Return [X, Y] of the center of cell containing provided text 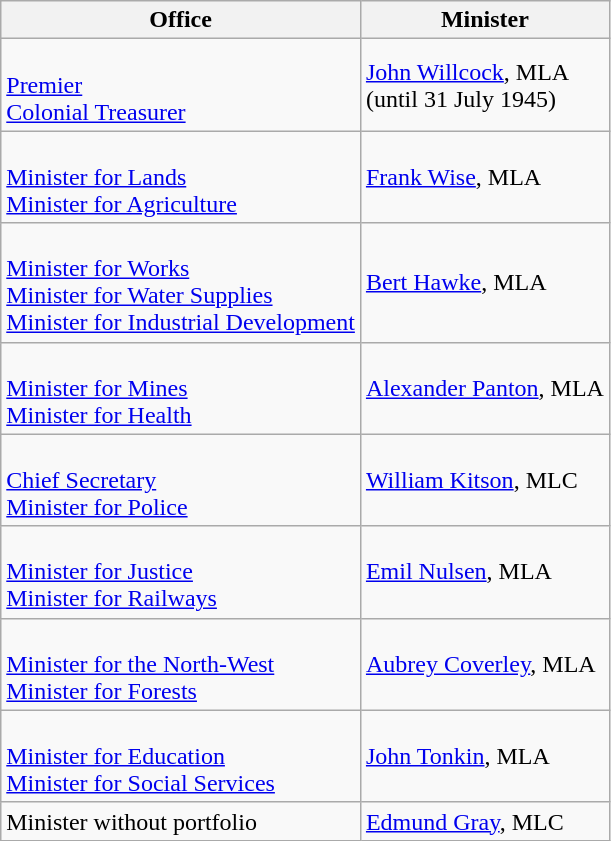
Premier Colonial Treasurer [181, 85]
Minister [484, 20]
John Tonkin, MLA [484, 756]
Aubrey Coverley, MLA [484, 664]
Edmund Gray, MLC [484, 821]
Office [181, 20]
Minister for the North-West Minister for Forests [181, 664]
Minister for Education Minister for Social Services [181, 756]
Emil Nulsen, MLA [484, 572]
Alexander Panton, MLA [484, 388]
Minister for Mines Minister for Health [181, 388]
John Willcock, MLA(until 31 July 1945) [484, 85]
Minister for Justice Minister for Railways [181, 572]
Bert Hawke, MLA [484, 282]
Chief Secretary Minister for Police [181, 480]
Minister without portfolio [181, 821]
Minister for Lands Minister for Agriculture [181, 177]
Minister for Works Minister for Water Supplies Minister for Industrial Development [181, 282]
Frank Wise, MLA [484, 177]
William Kitson, MLC [484, 480]
